From the cell containing the given text, extract its center point as [X, Y] coordinate. 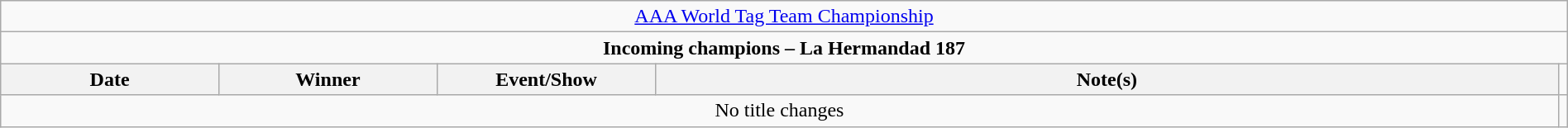
Note(s) [1107, 79]
Winner [327, 79]
Event/Show [546, 79]
Date [110, 79]
AAA World Tag Team Championship [784, 17]
No title changes [779, 111]
Incoming champions – La Hermandad 187 [784, 48]
